Locate the cell with the specified text and output its [x, y] center coordinate. 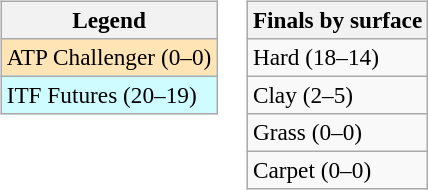
ATP Challenger (0–0) [108, 57]
Clay (2–5) [337, 95]
Grass (0–0) [337, 133]
Hard (18–14) [337, 57]
Carpet (0–0) [337, 171]
Finals by surface [337, 20]
Legend [108, 20]
ITF Futures (20–19) [108, 95]
